For the text-containing cell, return its midpoint in (x, y) coordinate format. 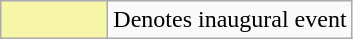
Denotes inaugural event (230, 20)
